Identify which cell holds the provided text, then report its (X, Y) central coordinate. 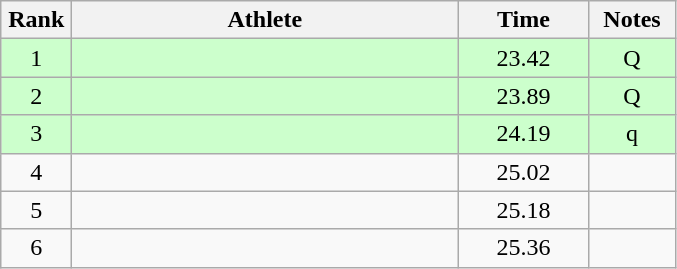
1 (36, 58)
6 (36, 248)
Notes (632, 20)
2 (36, 96)
25.36 (524, 248)
25.02 (524, 172)
25.18 (524, 210)
q (632, 134)
23.42 (524, 58)
23.89 (524, 96)
3 (36, 134)
Rank (36, 20)
5 (36, 210)
4 (36, 172)
24.19 (524, 134)
Time (524, 20)
Athlete (265, 20)
